Detect which cell encompasses the target text, then output its [x, y] center coordinate. 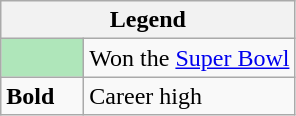
Bold [42, 96]
Legend [148, 20]
Career high [190, 96]
Won the Super Bowl [190, 58]
